For the text-containing cell, return its midpoint in [X, Y] coordinate format. 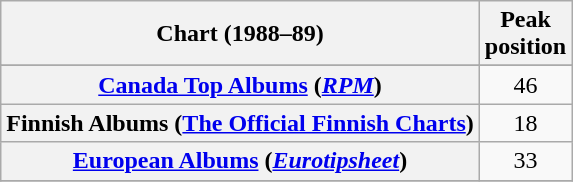
Finnish Albums (The Official Finnish Charts) [240, 123]
18 [525, 123]
European Albums (Eurotipsheet) [240, 161]
Chart (1988–89) [240, 34]
33 [525, 161]
Peakposition [525, 34]
46 [525, 85]
Canada Top Albums (RPM) [240, 85]
